Detect which cell encompasses the target text, then output its [X, Y] center coordinate. 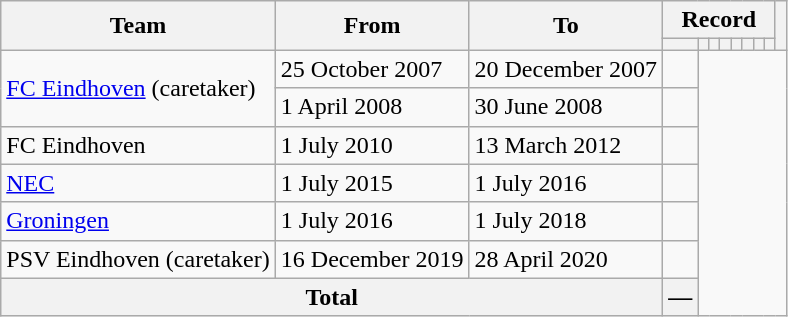
Groningen [138, 221]
1 July 2015 [372, 183]
FC Eindhoven (caretaker) [138, 88]
PSV Eindhoven (caretaker) [138, 259]
1 July 2018 [566, 221]
— [680, 297]
NEC [138, 183]
20 December 2007 [566, 69]
Total [332, 297]
28 April 2020 [566, 259]
Team [138, 26]
16 December 2019 [372, 259]
30 June 2008 [566, 107]
13 March 2012 [566, 145]
From [372, 26]
Record [719, 20]
FC Eindhoven [138, 145]
1 April 2008 [372, 107]
1 July 2010 [372, 145]
To [566, 26]
25 October 2007 [372, 69]
